Pinpoint the cell where the given text exists, returning its [X, Y] midpoint coordinate. 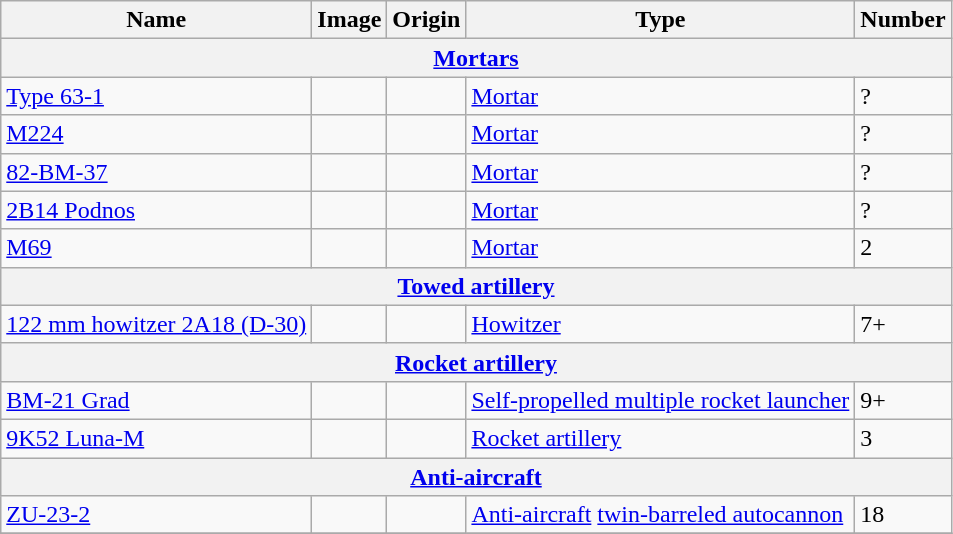
M224 [156, 134]
7+ [903, 324]
18 [903, 515]
2B14 Podnos [156, 210]
9+ [903, 400]
Type [660, 20]
ZU-23-2 [156, 515]
Name [156, 20]
122 mm howitzer 2A18 (D-30) [156, 324]
Self-propelled multiple rocket launcher [660, 400]
Origin [426, 20]
Type 63-1 [156, 96]
2 [903, 248]
82-BM-37 [156, 172]
Towed artillery [476, 286]
Mortars [476, 58]
M69 [156, 248]
9K52 Luna-M [156, 438]
Anti-aircraft twin-barreled autocannon [660, 515]
BM-21 Grad [156, 400]
Number [903, 20]
3 [903, 438]
Image [350, 20]
Howitzer [660, 324]
Anti-aircraft [476, 477]
